From the cell containing the given text, extract its center point as (x, y) coordinate. 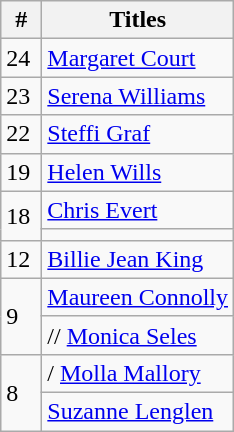
24 (22, 58)
12 (22, 259)
Titles (138, 20)
Margaret Court (138, 58)
Helen Wills (138, 172)
// Monica Seles (138, 335)
Serena Williams (138, 96)
Billie Jean King (138, 259)
Chris Evert (138, 210)
/ Molla Mallory (138, 373)
8 (22, 392)
Maureen Connolly (138, 297)
18 (22, 216)
22 (22, 134)
Steffi Graf (138, 134)
9 (22, 316)
19 (22, 172)
# (22, 20)
Suzanne Lenglen (138, 411)
23 (22, 96)
